Return the (X, Y) coordinate for the center point of the cell that contains the specified text.  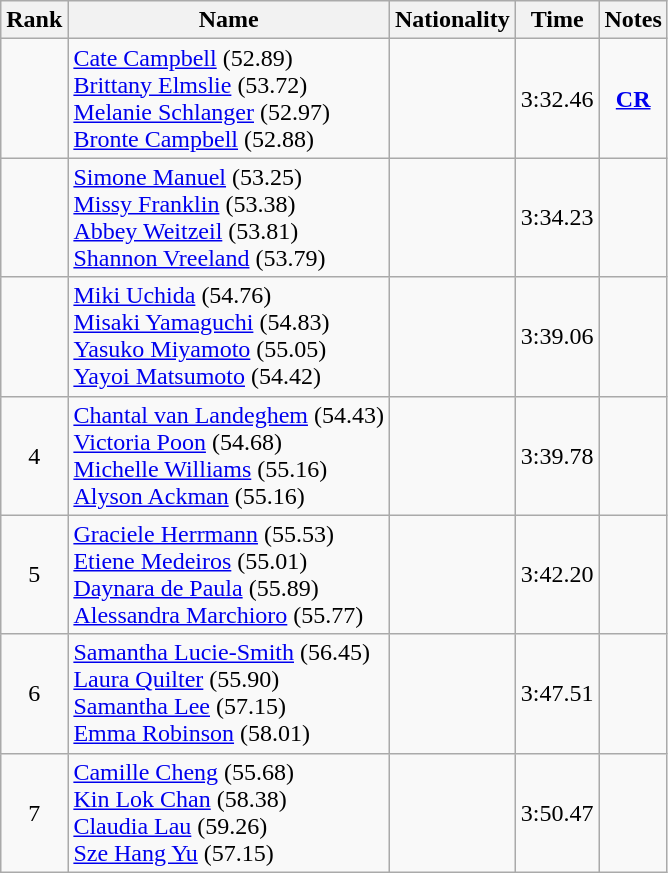
Simone Manuel (53.25) Missy Franklin (53.38) Abbey Weitzeil (53.81) Shannon Vreeland (53.79) (229, 218)
Time (557, 20)
5 (34, 574)
3:32.46 (557, 98)
Miki Uchida (54.76) Misaki Yamaguchi (54.83) Yasuko Miyamoto (55.05) Yayoi Matsumoto (54.42) (229, 336)
3:39.06 (557, 336)
4 (34, 456)
3:39.78 (557, 456)
CR (633, 98)
Samantha Lucie-Smith (56.45) Laura Quilter (55.90) Samantha Lee (57.15) Emma Robinson (58.01) (229, 694)
3:42.20 (557, 574)
7 (34, 812)
Camille Cheng (55.68) Kin Lok Chan (58.38) Claudia Lau (59.26) Sze Hang Yu (57.15) (229, 812)
Name (229, 20)
Graciele Herrmann (55.53) Etiene Medeiros (55.01) Daynara de Paula (55.89) Alessandra Marchioro (55.77) (229, 574)
Notes (633, 20)
3:34.23 (557, 218)
Nationality (452, 20)
6 (34, 694)
Rank (34, 20)
Cate Campbell (52.89) Brittany Elmslie (53.72) Melanie Schlanger (52.97) Bronte Campbell (52.88) (229, 98)
3:47.51 (557, 694)
Chantal van Landeghem (54.43) Victoria Poon (54.68) Michelle Williams (55.16) Alyson Ackman (55.16) (229, 456)
3:50.47 (557, 812)
